Scan for the cell matching the given text and deliver its [X, Y] coordinate at center. 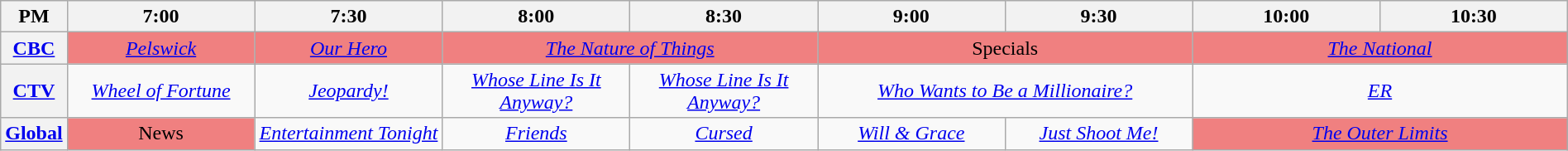
Pelswick [160, 48]
The National [1379, 48]
Jeopardy! [349, 91]
9:30 [1098, 17]
Our Hero [349, 48]
Will & Grace [911, 134]
CTV [34, 91]
7:30 [349, 17]
Global [34, 134]
Who Wants to Be a Millionaire? [1004, 91]
ER [1379, 91]
10:00 [1287, 17]
PM [34, 17]
News [160, 134]
Cursed [724, 134]
The Outer Limits [1379, 134]
8:30 [724, 17]
The Nature of Things [630, 48]
Entertainment Tonight [349, 134]
Just Shoot Me! [1098, 134]
Specials [1004, 48]
10:30 [1474, 17]
Wheel of Fortune [160, 91]
9:00 [911, 17]
8:00 [536, 17]
CBC [34, 48]
7:00 [160, 17]
Friends [536, 134]
